Locate the cell with the specified text and output its [X, Y] center coordinate. 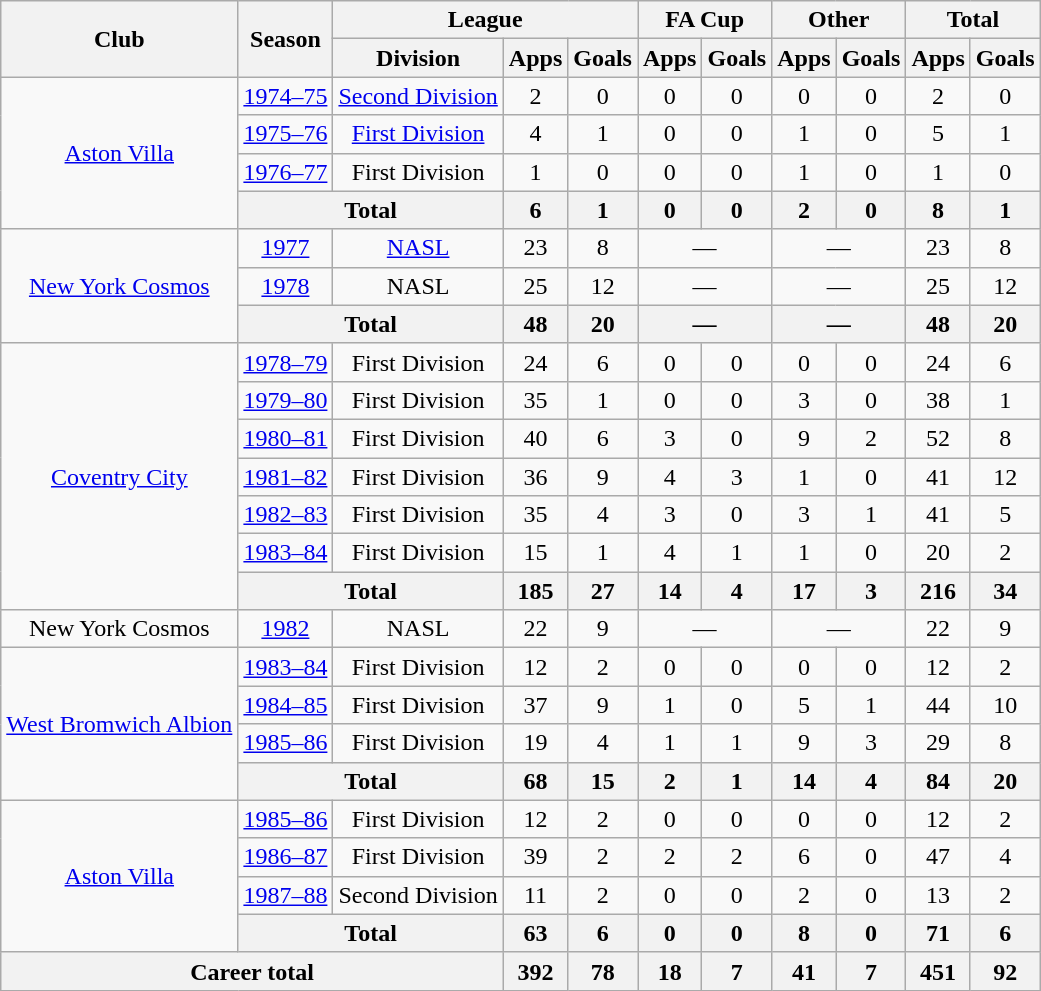
1974–75 [286, 96]
West Bromwich Albion [120, 724]
44 [938, 705]
1980–81 [286, 438]
392 [535, 971]
39 [535, 857]
185 [535, 591]
1982 [286, 629]
FA Cup [705, 20]
451 [938, 971]
92 [1005, 971]
216 [938, 591]
84 [938, 781]
52 [938, 438]
1976–77 [286, 172]
League [486, 20]
38 [938, 400]
Other [839, 20]
Club [120, 39]
1979–80 [286, 400]
47 [938, 857]
1987–88 [286, 895]
40 [535, 438]
1981–82 [286, 477]
10 [1005, 705]
Coventry City [120, 476]
63 [535, 933]
1978 [286, 286]
11 [535, 895]
34 [1005, 591]
37 [535, 705]
1982–83 [286, 515]
Season [286, 39]
1978–79 [286, 362]
1984–85 [286, 705]
Career total [252, 971]
13 [938, 895]
29 [938, 743]
18 [670, 971]
17 [804, 591]
78 [603, 971]
1977 [286, 248]
Division [418, 58]
68 [535, 781]
71 [938, 933]
27 [603, 591]
1986–87 [286, 857]
36 [535, 477]
1975–76 [286, 134]
19 [535, 743]
